Provide the (X, Y) coordinate of the cell's center where the given text is located.  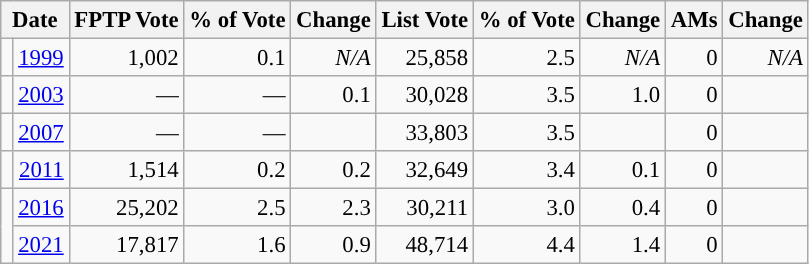
4.4 (526, 245)
FPTP Vote (126, 20)
3.4 (526, 170)
2003 (41, 95)
2.3 (334, 208)
1,002 (126, 58)
1,514 (126, 170)
1.6 (238, 245)
AMs (694, 20)
32,649 (424, 170)
1.4 (622, 245)
1.0 (622, 95)
2007 (41, 133)
2011 (41, 170)
25,202 (126, 208)
25,858 (424, 58)
0.9 (334, 245)
30,028 (424, 95)
3.0 (526, 208)
0.4 (622, 208)
2021 (41, 245)
2016 (41, 208)
30,211 (424, 208)
Date (35, 20)
1999 (41, 58)
33,803 (424, 133)
48,714 (424, 245)
List Vote (424, 20)
17,817 (126, 245)
